Extract the (X, Y) coordinate from the center of the cell holding the provided text.  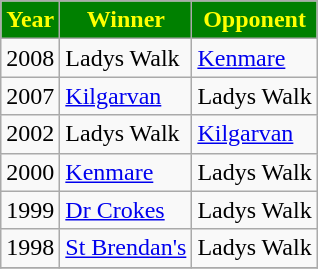
Dr Crokes (126, 210)
Winner (126, 20)
2008 (30, 58)
1998 (30, 248)
1999 (30, 210)
St Brendan's (126, 248)
Year (30, 20)
Opponent (254, 20)
2002 (30, 134)
2000 (30, 172)
2007 (30, 96)
